From the cell containing the given text, extract its center point as (x, y) coordinate. 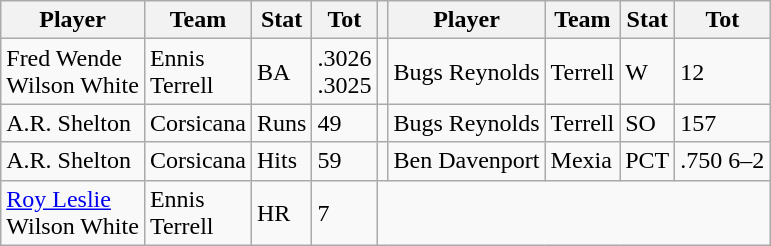
Fred WendeWilson White (73, 72)
Mexia (582, 161)
HR (281, 212)
W (648, 72)
12 (722, 72)
Ben Davenport (466, 161)
7 (344, 212)
Roy LeslieWilson White (73, 212)
Hits (281, 161)
SO (648, 123)
.3026.3025 (344, 72)
157 (722, 123)
.750 6–2 (722, 161)
59 (344, 161)
49 (344, 123)
Runs (281, 123)
BA (281, 72)
PCT (648, 161)
